For the text-containing cell, return its midpoint in (x, y) coordinate format. 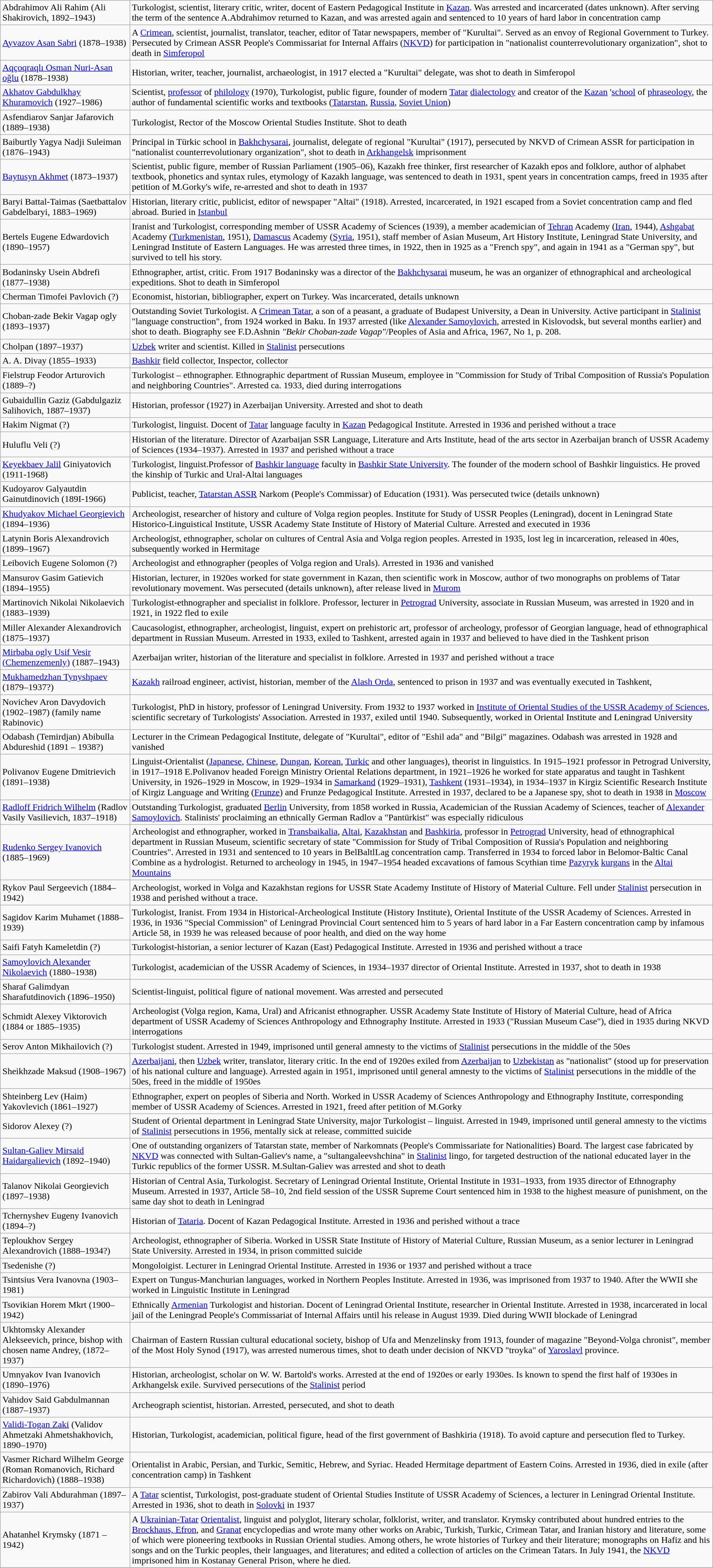
Saifi Fatyh Kameletdin (?) (65, 947)
Novichev Aron Davydovich (1902–1987) (family name Rabinovic) (65, 712)
Mongoloigist. Lecturer in Leningrad Oriental Institute. Arrested in 1936 or 1937 and perished without a trace (421, 1265)
Huluflu Veli (?) (65, 444)
Odabash (Temirdjan) Abibulla Abdureshid (1891 – 1938?) (65, 742)
Leibovich Eugene Solomon (?) (65, 563)
A. A. Divay (1855–1933) (65, 361)
Bertels Eugene Edwardovich (1890–1957) (65, 242)
Uzbek writer and scientist. Killed in Stalinist persecutions (421, 346)
Sheikhzade Maksud (1908–1967) (65, 1071)
Sagidov Karim Muhamet (1888–1939) (65, 923)
Baryi Battal-Taimas (Saetbattalov Gabdelbaryi, 1883–1969) (65, 207)
Ukhtomsky Alexander Alekseevich, prince, bishop with chosen name Andrey, (1872–1937) (65, 1345)
Mukhamedzhan Tynyshpaev (1879–1937?) (65, 682)
Sidorov Alexey (?) (65, 1126)
Latynin Boris Alexandrovich (1899–1967) (65, 543)
Teploukhov Sergey Alexandrovich (1888–1934?) (65, 1246)
Martinovich Nikolai Nikolaevich (1883–1939) (65, 607)
Akhatov Gabdulkhay Khuramovich (1927–1986) (65, 98)
Kazakh railroad engineer, activist, historian, member of the Alash Orda, sentenced to prison in 1937 and was eventually executed in Tashkent, (421, 682)
Cherman Timofei Pavlovich (?) (65, 296)
Economist, historian, bibliographer, expert on Turkey. Was incarcerated, details unknown (421, 296)
Tsintsius Vera Ivanovna (1903–1981) (65, 1285)
Historian of Tataria. Docent of Kazan Pedagogical Institute. Arrested in 1936 and perished without a trace (421, 1221)
Azerbaijan writer, historian of the literature and specialist in folklore. Arrested in 1937 and perished without a trace (421, 657)
Publicist, teacher, Tatarstan ASSR Narkom (People's Commissar) of Education (1931). Was persecuted twice (details unknown) (421, 494)
Scientist-linguist, political figure of national movement. Was arrested and persecuted (421, 991)
Schmidt Alexey Viktorovich (1884 or 1885–1935) (65, 1022)
Historian, professor (1927) in Azerbaijan University. Arrested and shot to death (421, 405)
Vasmer Richard Wilhelm George (Roman Romanovich, Richard Richardovich) (1888–1938) (65, 1470)
Bashkir field collector, Inspector, collector (421, 361)
Turkologist-historian, a senior lecturer of Kazan (East) Pedagogical Institute. Arrested in 1936 and perished without a trace (421, 947)
Fielstrup Feodor Arturovich (1889–?) (65, 380)
Archeograph scientist, historian. Arrested, persecuted, and shot to death (421, 1405)
Turkologist, Rector of the Moscow Oriental Studies Institute. Shot to death (421, 122)
Mansurov Gasim Gatievich (1894–1955) (65, 583)
Zabirov Vali Abdurahman (1897–1937) (65, 1500)
Archeologist and ethnographer (peoples of Volga region and Urals). Arrested in 1936 and vanished (421, 563)
Bodaninsky Usein Abdrefi (1877–1938) (65, 277)
Turkologist, linguist. Docent of Tatar language faculty in Kazan Pedagogical Institute. Arrested in 1936 and perished without a trace (421, 425)
Vahidov Said Gabdulmannan (1887–1937) (65, 1405)
Tchernyshev Eugeny Ivanovich (1894–?) (65, 1221)
Miller Alexander Alexandrovich (1875–1937) (65, 633)
Baiburtly Yagya Nadji Suleiman (1876–1943) (65, 147)
Keyekbaev Jalil Giniyatovich (1911-1968) (65, 469)
Rykov Paul Sergeevich (1884–1942) (65, 892)
Cholpan (1897–1937) (65, 346)
Validi-Togan Zaki (Validov Ahmetzaki Ahmetshakhovich, 1890–1970) (65, 1435)
Khudyakov Michael Georgievich (1894–1936) (65, 519)
Historian, writer, teacher, journalist, archaeologist, in 1917 elected a "Kurultai" delegate, was shot to death in Simferopol (421, 72)
Shteinberg Lev (Haim) Yakovlevich (1861–1927) (65, 1101)
Abdrahimov Ali Rahim (Ali Shakirovich, 1892–1943) (65, 13)
Sultan-Galiev Mirsaid Haidargalievich (1892–1940) (65, 1156)
Rudenko Sergey Ivanovich (1885–1969) (65, 852)
Mirbaba ogly Usif Vesir (Chemenzemenly) (1887–1943) (65, 657)
Tsedenishe (?) (65, 1265)
Samoylovich Alexander Nikolaevich (1880–1938) (65, 967)
Ayvazov Asan Sabri (1878–1938) (65, 43)
Polivanov Eugene Dmitrievich (1891–1938) (65, 777)
Umnyakov Ivan Ivanovich (1890–1976) (65, 1380)
Serov Anton Mikhailovich (?) (65, 1046)
Baytusyn Akhmet (1873–1937) (65, 177)
Turkologist student. Arrested in 1949, imprisoned until general amnesty to the victims of Stalinist persecutions in the middle of the 50es (421, 1046)
Asfendiarov Sanjar Jafarovich (1889–1938) (65, 122)
Gubaidullin Gaziz (Gabdulgaziz Salihovich, 1887–1937) (65, 405)
Tsovikian Horem Mkrt (1900–1942) (65, 1310)
Turkologist, academician of the USSR Academy of Sciences, in 1934–1937 director of Oriental Institute. Arrested in 1937, shot to death in 1938 (421, 967)
Aqçoqraqlı Osman Nuri-Asan oğlu (1878–1938) (65, 72)
Ahatanhel Krymsky (1871 – 1942) (65, 1540)
Choban-zade Bekir Vagap ogly (1893–1937) (65, 321)
Sharaf Galimdyan Sharafutdinovich (1896–1950) (65, 991)
Talanov Nikolai Georgievich (1897–1938) (65, 1191)
Hakim Nigmat (?) (65, 425)
Kudoyarov Galyautdin Gainutdinovich (189I-1966) (65, 494)
Radloff Fridrich Wilhelm (Radlov Vasily Vasilievich, 1837–1918) (65, 812)
